Provide the (x, y) coordinate of the cell's center where the given text is located.  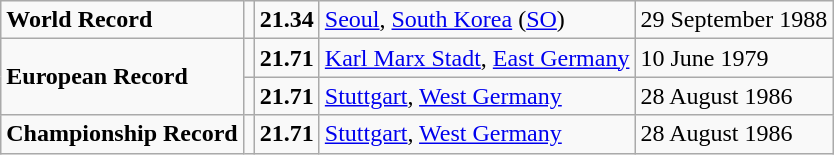
10 June 1979 (734, 58)
29 September 1988 (734, 20)
European Record (122, 77)
21.34 (286, 20)
Karl Marx Stadt, East Germany (477, 58)
Seoul, South Korea (SO) (477, 20)
Championship Record (122, 134)
World Record (122, 20)
